Pinpoint the cell where the given text exists, returning its (x, y) midpoint coordinate. 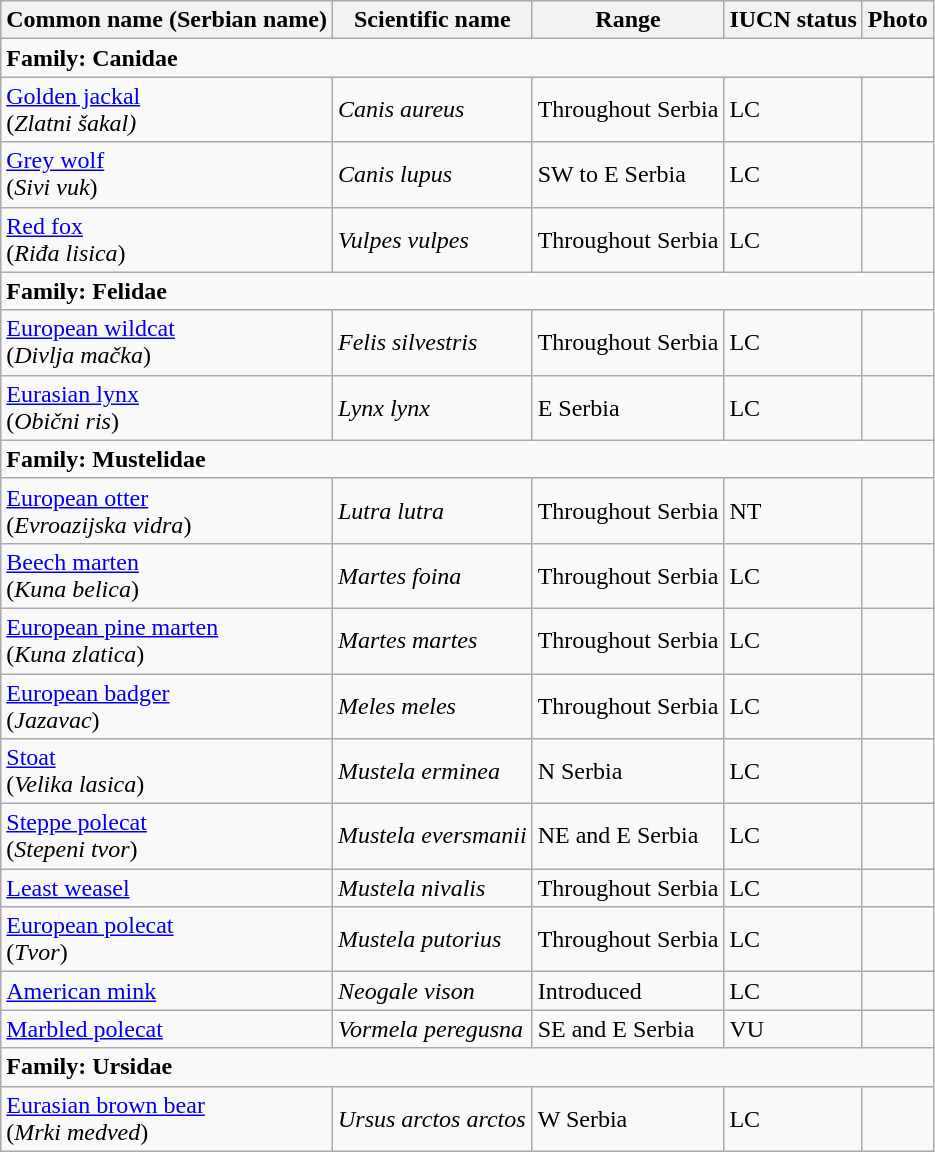
Introduced (628, 991)
Mustela nivalis (432, 888)
IUCN status (793, 20)
Felis silvestris (432, 342)
Red fox(Riđa lisica) (167, 240)
Marbled polecat (167, 1029)
Vormela peregusna (432, 1029)
E Serbia (628, 408)
Family: Felidae (468, 291)
Family: Mustelidae (468, 459)
Vulpes vulpes (432, 240)
Canis aureus (432, 110)
Family: Ursidae (468, 1067)
Scientific name (432, 20)
Ursus arctos arctos (432, 1118)
European polecat(Tvor) (167, 940)
Meles meles (432, 706)
Golden jackal(Zlatni šakal) (167, 110)
W Serbia (628, 1118)
Stoat(Velika lasica) (167, 772)
Canis lupus (432, 174)
Grey wolf(Sivi vuk) (167, 174)
Neogale vison (432, 991)
N Serbia (628, 772)
NT (793, 510)
Lynx lynx (432, 408)
Mustela putorius (432, 940)
European otter(Evroazijska vidra) (167, 510)
Martes foina (432, 576)
Least weasel (167, 888)
Mustela erminea (432, 772)
NE and E Serbia (628, 836)
SW to E Serbia (628, 174)
European wildcat(Divlja mačka) (167, 342)
SE and E Serbia (628, 1029)
Beech marten(Kuna belica) (167, 576)
Lutra lutra (432, 510)
VU (793, 1029)
Steppe polecat(Stepeni tvor) (167, 836)
Eurasian brown bear(Mrki medved) (167, 1118)
Range (628, 20)
European badger(Jazavac) (167, 706)
Martes martes (432, 640)
Common name (Serbian name) (167, 20)
American mink (167, 991)
European pine marten(Kuna zlatica) (167, 640)
Family: Canidae (468, 58)
Photo (898, 20)
Mustela eversmanii (432, 836)
Eurasian lynx(Obični ris) (167, 408)
